Search for the cell housing the specified text and yield its (X, Y) center coordinate. 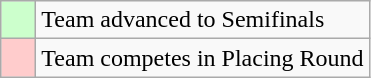
Team competes in Placing Round (202, 58)
Team advanced to Semifinals (202, 20)
